Scan for the cell matching the given text and deliver its (x, y) coordinate at center. 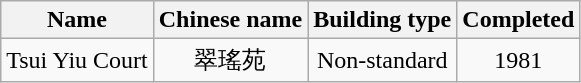
翠瑤苑 (230, 60)
Tsui Yiu Court (78, 60)
Name (78, 20)
1981 (518, 60)
Building type (382, 20)
Non-standard (382, 60)
Completed (518, 20)
Chinese name (230, 20)
